Provide the (X, Y) coordinate of the cell's center where the given text is located.  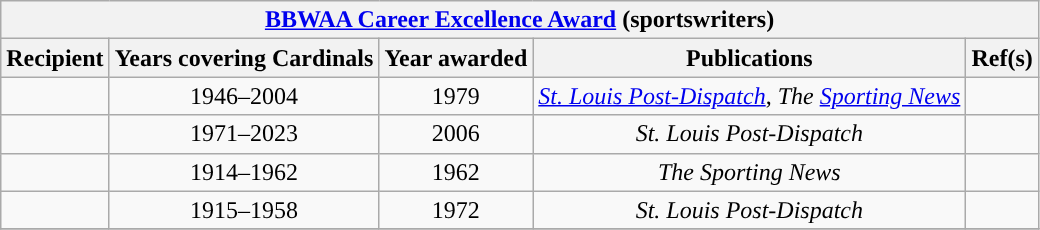
2006 (456, 134)
Years covering Cardinals (244, 58)
1972 (456, 210)
Publications (750, 58)
1946–2004 (244, 96)
Ref(s) (1002, 58)
The Sporting News (750, 172)
1979 (456, 96)
Recipient (55, 58)
1914–1962 (244, 172)
BBWAA Career Excellence Award (sportswriters) (520, 20)
1971–2023 (244, 134)
1915–1958 (244, 210)
1962 (456, 172)
St. Louis Post-Dispatch, The Sporting News (750, 96)
Year awarded (456, 58)
